Extract the (x, y) coordinate from the center of the cell holding the provided text.  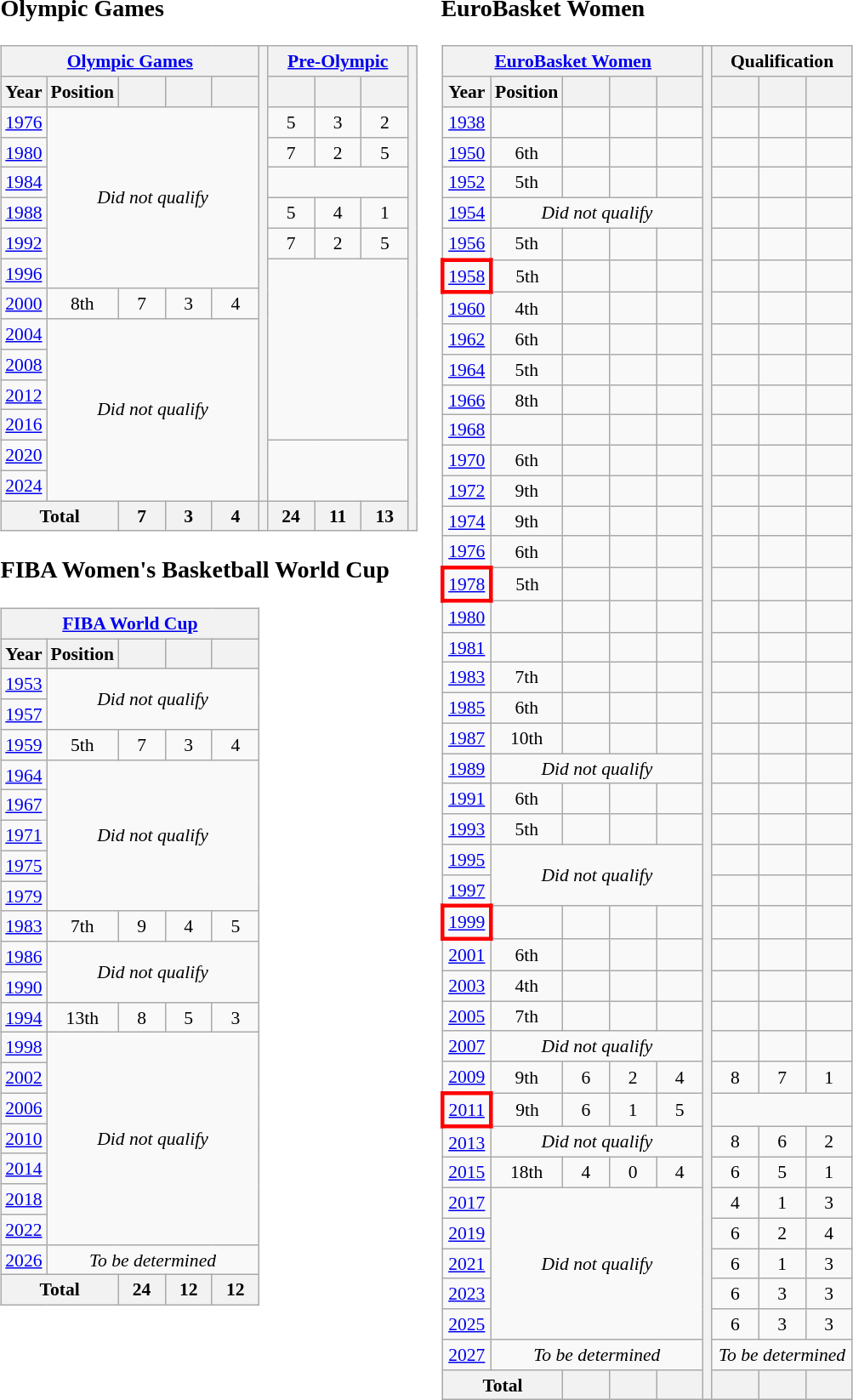
2016 (24, 425)
2020 (24, 456)
1958 (467, 276)
2007 (467, 1046)
1986 (24, 957)
1968 (467, 430)
2000 (24, 304)
1962 (467, 339)
2008 (24, 365)
Pre-Olympic (338, 61)
1956 (467, 243)
1999 (467, 922)
2002 (24, 1078)
1957 (24, 714)
11 (338, 516)
2022 (24, 1230)
2024 (24, 486)
1950 (467, 152)
FIBA World Cup (129, 623)
1990 (24, 987)
1966 (467, 400)
2027 (467, 1355)
1970 (467, 461)
2006 (24, 1108)
1984 (24, 183)
2015 (467, 1173)
1981 (467, 647)
1995 (467, 860)
10th (526, 738)
2011 (467, 1109)
1960 (467, 308)
1994 (24, 1017)
1987 (467, 738)
2025 (467, 1324)
Qualification (782, 61)
1996 (24, 274)
1985 (467, 709)
1953 (24, 684)
2018 (24, 1199)
1991 (467, 799)
2021 (467, 1264)
13th (82, 1017)
1978 (467, 585)
1989 (467, 769)
2010 (24, 1139)
0 (633, 1173)
1975 (24, 866)
13 (384, 516)
2014 (24, 1169)
2009 (467, 1077)
2012 (24, 395)
18th (526, 1173)
Olympic Games (129, 61)
2003 (467, 986)
2023 (467, 1294)
1938 (467, 122)
2001 (467, 954)
EuroBasket Women (573, 61)
2019 (467, 1233)
1988 (24, 213)
1954 (467, 213)
2005 (467, 1016)
1979 (24, 896)
1952 (467, 183)
1971 (24, 835)
1998 (24, 1048)
1972 (467, 491)
1992 (24, 243)
1959 (24, 745)
2013 (467, 1141)
1997 (467, 890)
1974 (467, 521)
2026 (24, 1260)
1967 (24, 805)
9 (141, 926)
2004 (24, 334)
2017 (467, 1204)
1993 (467, 829)
